Return (x, y) of the center of cell containing provided text 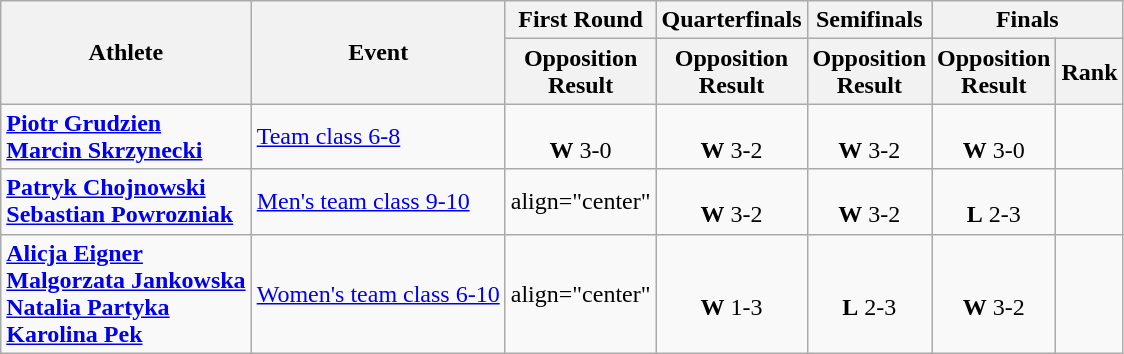
Finals (1028, 20)
Athlete (126, 52)
Men's team class 9-10 (378, 202)
Event (378, 52)
Piotr Grudzien Marcin Skrzynecki (126, 136)
Rank (1090, 72)
Semifinals (869, 20)
Quarterfinals (732, 20)
Patryk Chojnowski Sebastian Powrozniak (126, 202)
Alicja Eigner Malgorzata Jankowska Natalia Partyka Karolina Pek (126, 294)
Team class 6-8 (378, 136)
First Round (580, 20)
W 1-3 (732, 294)
Women's team class 6-10 (378, 294)
